Provide the [X, Y] coordinate of the cell's center where the given text is located.  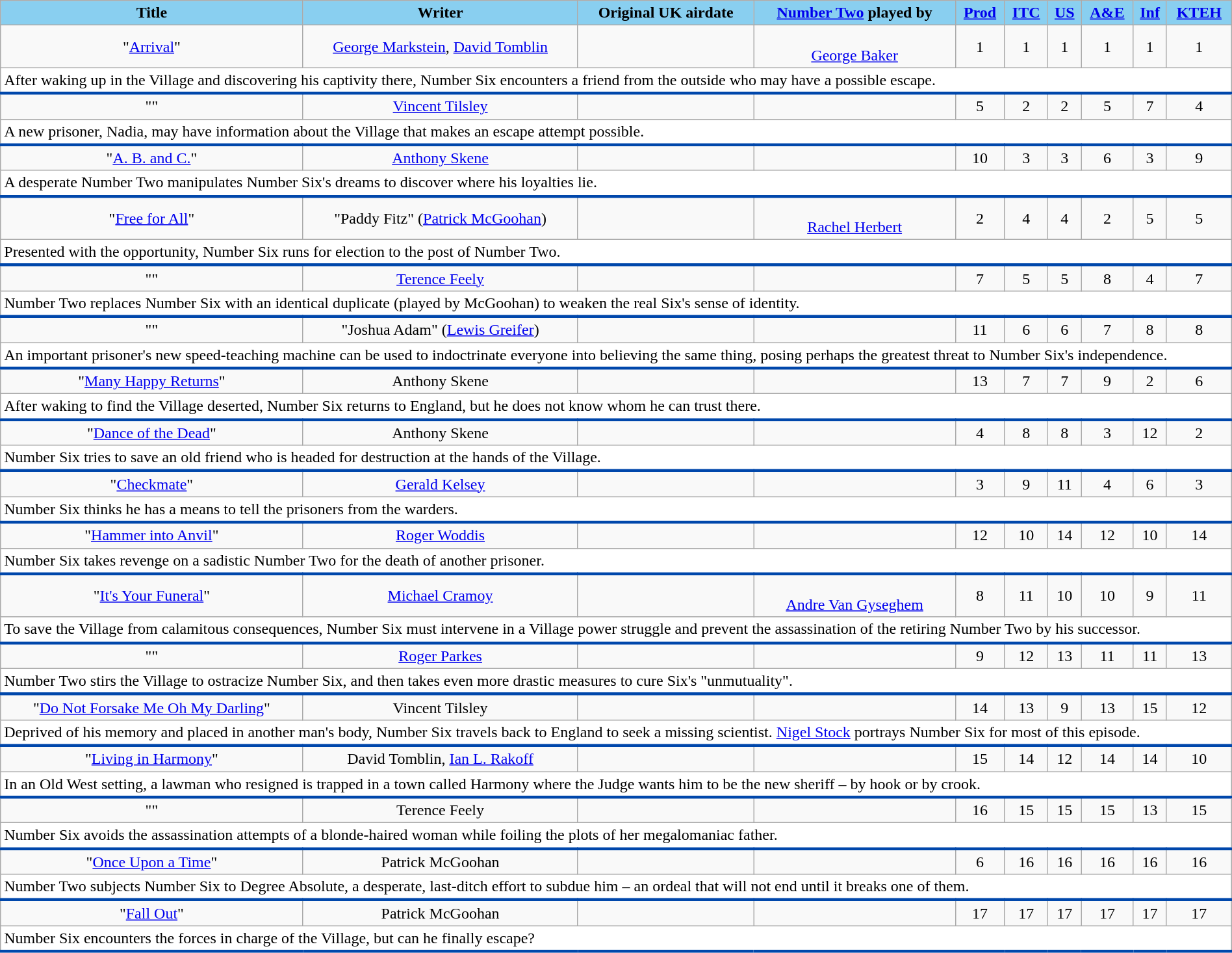
"It's Your Funeral" [152, 595]
Presented with the opportunity, Number Six runs for election to the post of Number Two. [616, 252]
Number Six takes revenge on a sadistic Number Two for the death of another prisoner. [616, 561]
Prod [980, 13]
"Many Happy Returns" [152, 381]
A new prisoner, Nadia, may have information about the Village that makes an escape attempt possible. [616, 132]
Roger Parkes [441, 656]
Writer [441, 13]
ITC [1026, 13]
"Once Upon a Time" [152, 861]
"Paddy Fitz" (Patrick McGoohan) [441, 218]
Inf [1150, 13]
Number Six tries to save an old friend who is headed for destruction at the hands of the Village. [616, 458]
Michael Cramoy [441, 595]
George Baker [854, 47]
"Arrival" [152, 47]
Andre Van Gyseghem [854, 595]
"Dance of the Dead" [152, 432]
Number Six avoids the assassination attempts of a blonde-haired woman while foiling the plots of her megalomaniac father. [616, 836]
US [1064, 13]
"A. B. and C." [152, 158]
"Fall Out" [152, 913]
"Living in Harmony" [152, 759]
KTEH [1199, 13]
"Hammer into Anvil" [152, 535]
Number Six encounters the forces in charge of the Village, but can he finally escape? [616, 939]
After waking to find the Village deserted, Number Six returns to England, but he does not know whom he can trust there. [616, 407]
Title [152, 13]
Number Two replaces Number Six with an identical duplicate (played by McGoohan) to weaken the real Six's sense of identity. [616, 304]
Gerald Kelsey [441, 484]
"Joshua Adam" (Lewis Greifer) [441, 330]
Roger Woddis [441, 535]
After waking up in the Village and discovering his captivity there, Number Six encounters a friend from the outside who may have a possible escape. [616, 81]
George Markstein, David Tomblin [441, 47]
Number Two stirs the Village to ostracize Number Six, and then takes even more drastic measures to cure Six's "unmutuality". [616, 681]
"Free for All" [152, 218]
A&E [1107, 13]
"Checkmate" [152, 484]
Number Two played by [854, 13]
A desperate Number Two manipulates Number Six's dreams to discover where his loyalties lie. [616, 183]
David Tomblin, Ian L. Rakoff [441, 759]
Original UK airdate [665, 13]
Number Six thinks he has a means to tell the prisoners from the warders. [616, 510]
"Do Not Forsake Me Oh My Darling" [152, 707]
Rachel Herbert [854, 218]
